Provide the (X, Y) coordinate of the cell's center where the given text is located.  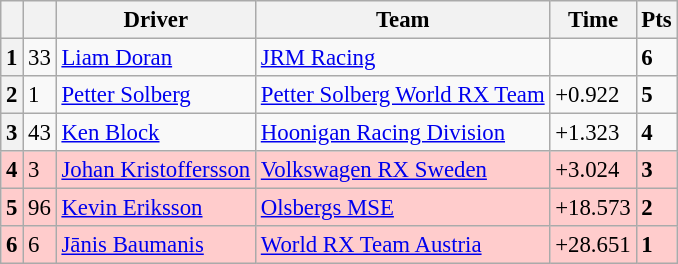
Time (593, 20)
Kevin Eriksson (156, 208)
Pts (656, 20)
+28.651 (593, 245)
World RX Team Austria (402, 245)
Olsbergs MSE (402, 208)
96 (40, 208)
43 (40, 133)
+1.323 (593, 133)
Hoonigan Racing Division (402, 133)
Petter Solberg (156, 95)
+18.573 (593, 208)
JRM Racing (402, 58)
Driver (156, 20)
Jānis Baumanis (156, 245)
Team (402, 20)
33 (40, 58)
Volkswagen RX Sweden (402, 170)
Petter Solberg World RX Team (402, 95)
Johan Kristoffersson (156, 170)
+3.024 (593, 170)
Liam Doran (156, 58)
+0.922 (593, 95)
Ken Block (156, 133)
